Determine the [x, y] coordinate at the center of the cell enclosing the given text.  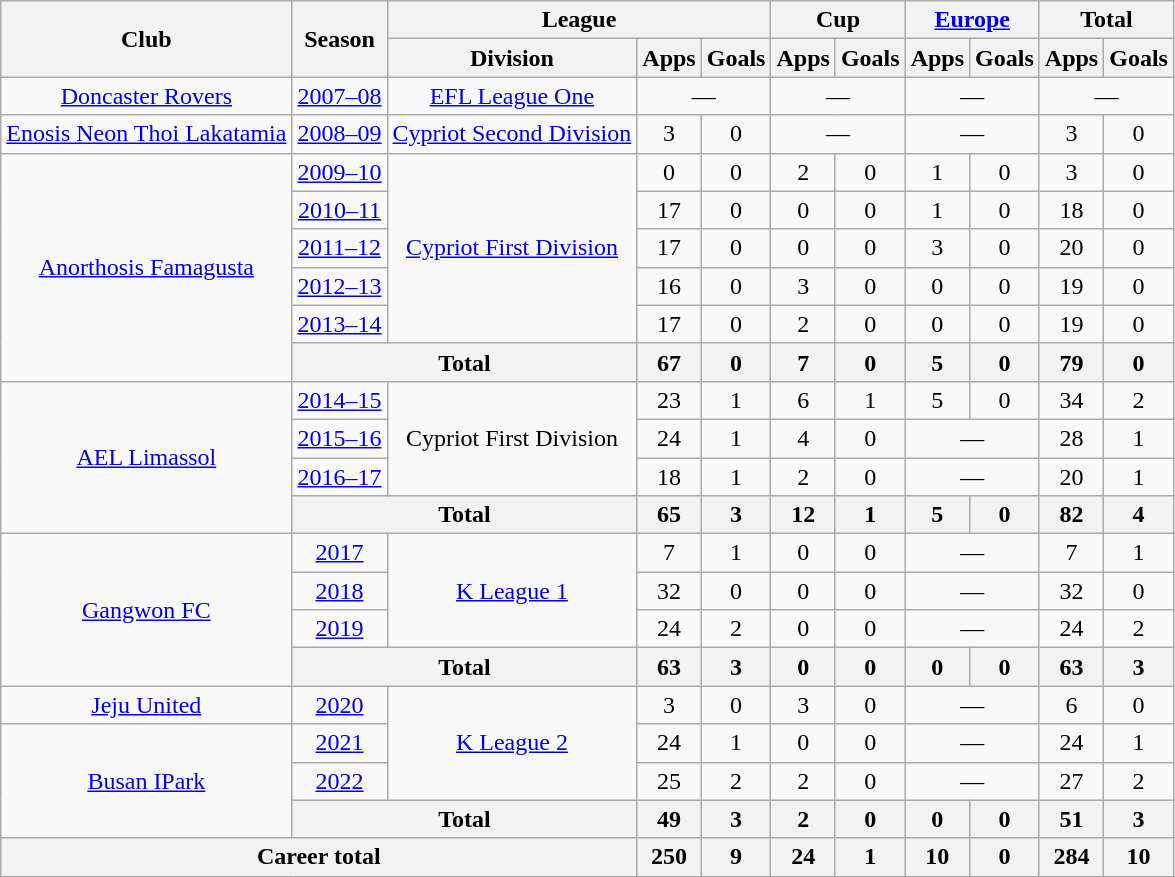
9 [736, 857]
2013–14 [340, 324]
67 [669, 362]
28 [1071, 438]
2010–11 [340, 210]
284 [1071, 857]
2020 [340, 705]
2015–16 [340, 438]
EFL League One [512, 96]
2022 [340, 781]
Cypriot Second Division [512, 134]
2009–10 [340, 172]
2016–17 [340, 477]
65 [669, 515]
49 [669, 819]
79 [1071, 362]
2018 [340, 591]
Cup [838, 20]
League [579, 20]
2012–13 [340, 286]
51 [1071, 819]
Anorthosis Famagusta [146, 267]
2021 [340, 743]
K League 2 [512, 743]
2019 [340, 629]
82 [1071, 515]
Enosis Neon Thoi Lakatamia [146, 134]
Europe [972, 20]
Division [512, 58]
2017 [340, 553]
34 [1071, 400]
2008–09 [340, 134]
Club [146, 39]
2014–15 [340, 400]
AEL Limassol [146, 457]
Doncaster Rovers [146, 96]
Busan IPark [146, 781]
Gangwon FC [146, 610]
23 [669, 400]
2011–12 [340, 248]
Jeju United [146, 705]
25 [669, 781]
12 [803, 515]
250 [669, 857]
16 [669, 286]
2007–08 [340, 96]
K League 1 [512, 591]
Career total [319, 857]
27 [1071, 781]
Season [340, 39]
